Capture the cell that displays the provided text and extract its [x, y] central coordinate. 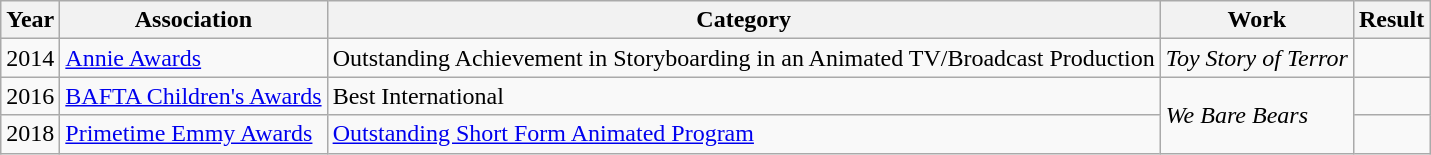
Outstanding Short Form Animated Program [744, 134]
Result [1391, 20]
We Bare Bears [1256, 115]
Association [194, 20]
2016 [30, 96]
Annie Awards [194, 58]
2018 [30, 134]
Primetime Emmy Awards [194, 134]
Toy Story of Terror [1256, 58]
Year [30, 20]
Best International [744, 96]
BAFTA Children's Awards [194, 96]
Category [744, 20]
2014 [30, 58]
Outstanding Achievement in Storyboarding in an Animated TV/Broadcast Production [744, 58]
Work [1256, 20]
